Output the [x, y] coordinate of the center of the cell containing the given text.  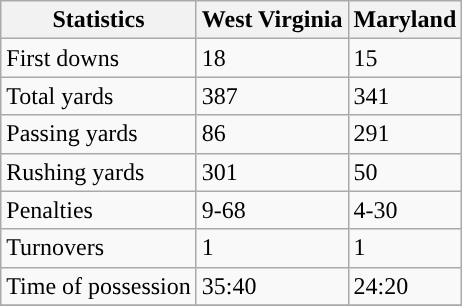
4-30 [405, 210]
First downs [99, 58]
35:40 [272, 286]
West Virginia [272, 20]
50 [405, 172]
Rushing yards [99, 172]
18 [272, 58]
291 [405, 134]
Time of possession [99, 286]
301 [272, 172]
341 [405, 96]
Turnovers [99, 248]
387 [272, 96]
24:20 [405, 286]
9-68 [272, 210]
Total yards [99, 96]
86 [272, 134]
Penalties [99, 210]
Statistics [99, 20]
Passing yards [99, 134]
Maryland [405, 20]
15 [405, 58]
